Return the [x, y] coordinate for the center point of the cell that contains the specified text.  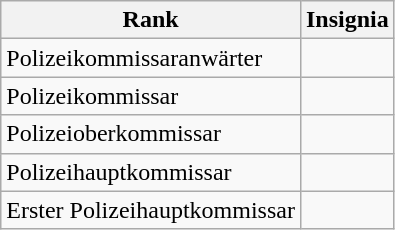
Polizeikommissaranwärter [151, 58]
Rank [151, 20]
Polizeihauptkommissar [151, 172]
Erster Polizeihauptkommissar [151, 210]
Insignia [347, 20]
Polizeikommissar [151, 96]
Polizeioberkommissar [151, 134]
